Return the (X, Y) coordinate for the center point of the cell that contains the specified text.  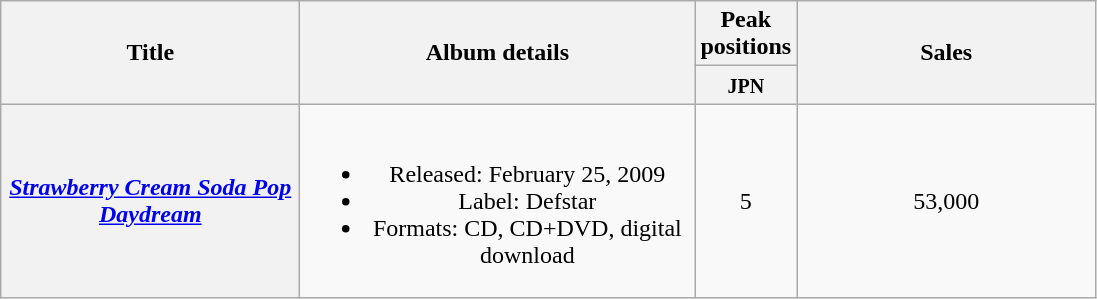
53,000 (946, 201)
5 (746, 201)
Released: February 25, 2009Label: DefstarFormats: CD, CD+DVD, digital download (498, 201)
Title (150, 52)
Strawberry Cream Soda Pop Daydream (150, 201)
JPN (746, 85)
Album details (498, 52)
Peak positions (746, 34)
Sales (946, 52)
